Return the [X, Y] coordinate for the center point of the cell that contains the specified text.  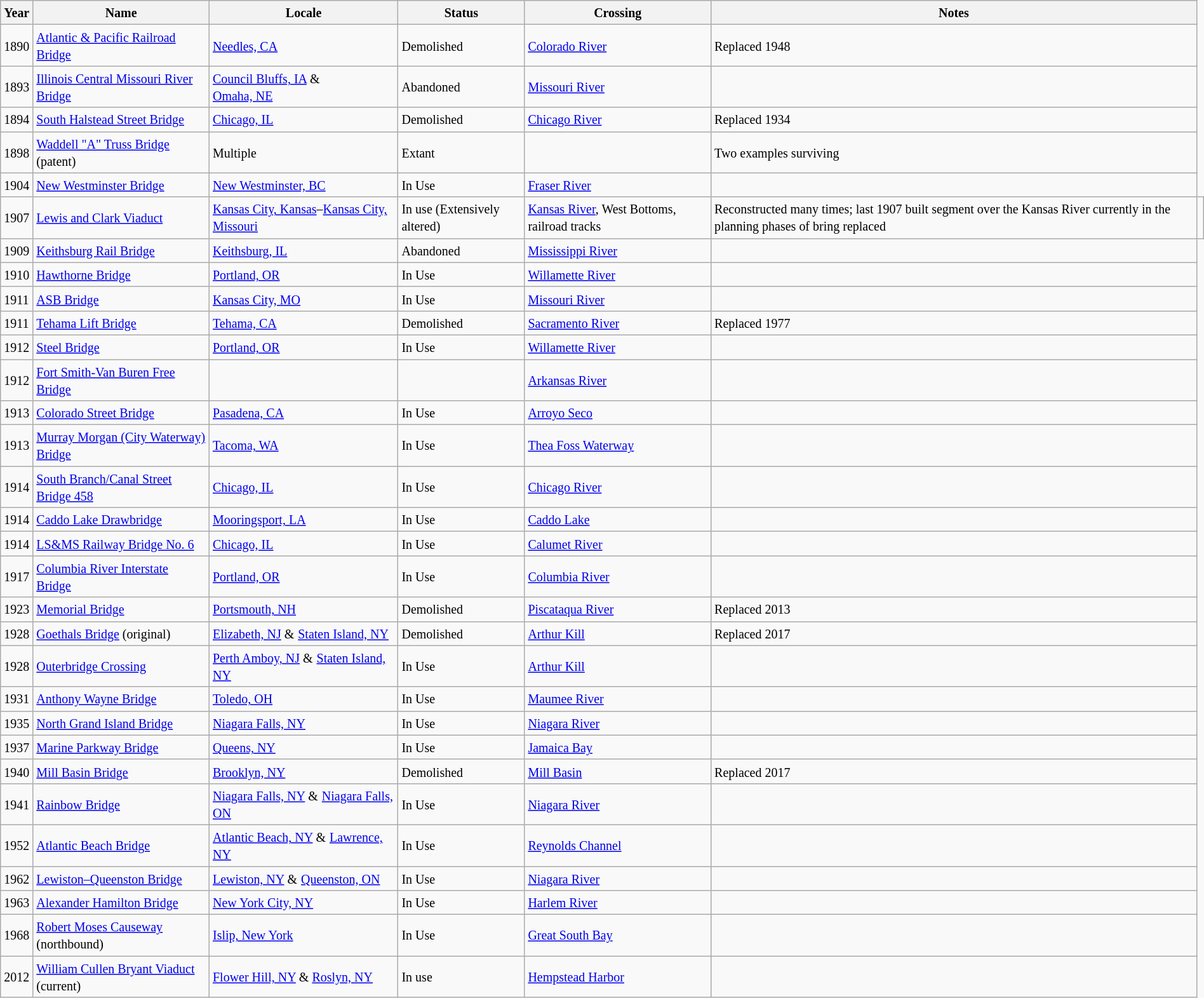
Thea Foss Waterway [618, 446]
Islip, New York [304, 935]
Replaced 1977 [954, 323]
1937 [17, 747]
Waddell "A" Truss Bridge (patent) [121, 152]
1890 [17, 46]
Fort Smith-Van Buren Free Bridge [121, 380]
Colorado Street Bridge [121, 413]
Mississippi River [618, 250]
New York City, NY [304, 903]
Great South Bay [618, 935]
Two examples surviving [954, 152]
Lewiston–Queenston Bridge [121, 879]
Memorial Bridge [121, 609]
Robert Moses Causeway (northbound) [121, 935]
Kansas River, West Bottoms, railroad tracks [618, 217]
Sacramento River [618, 323]
1968 [17, 935]
Extant [461, 152]
In use [461, 977]
Tehama Lift Bridge [121, 323]
Pasadena, CA [304, 413]
Rainbow Bridge [121, 804]
Fraser River [618, 185]
Brooklyn, NY [304, 771]
Calumet River [618, 544]
Tehama, CA [304, 323]
Portsmouth, NH [304, 609]
Columbia River [618, 577]
Colorado River [618, 46]
Keithsburg Rail Bridge [121, 250]
Outerbridge Crossing [121, 666]
Niagara Falls, NY [304, 723]
1898 [17, 152]
ASB Bridge [121, 299]
Multiple [304, 152]
Reconstructed many times; last 1907 built segment over the Kansas River currently in the planning phases of bring replaced [954, 217]
1931 [17, 699]
Niagara Falls, NY & Niagara Falls, ON [304, 804]
South Halstead Street Bridge [121, 119]
Tacoma, WA [304, 446]
1940 [17, 771]
Kansas City, MO [304, 299]
Queens, NY [304, 747]
South Branch/Canal Street Bridge 458 [121, 487]
Needles, CA [304, 46]
Crossing [618, 13]
Replaced 1934 [954, 119]
LS&MS Railway Bridge No. 6 [121, 544]
1952 [17, 845]
1907 [17, 217]
Jamaica Bay [618, 747]
1923 [17, 609]
Mill Basin [618, 771]
1909 [17, 250]
Elizabeth, NJ & Staten Island, NY [304, 633]
2012 [17, 977]
Marine Parkway Bridge [121, 747]
Steel Bridge [121, 347]
Replaced 1948 [954, 46]
Hempstead Harbor [618, 977]
Reynolds Channel [618, 845]
Lewiston, NY & Queenston, ON [304, 879]
Council Bluffs, IA &Omaha, NE [304, 86]
New Westminster, BC [304, 185]
Kansas City, Kansas–Kansas City, Missouri [304, 217]
1941 [17, 804]
Flower Hill, NY & Roslyn, NY [304, 977]
1935 [17, 723]
Illinois Central Missouri River Bridge [121, 86]
Piscataqua River [618, 609]
Alexander Hamilton Bridge [121, 903]
1910 [17, 274]
Goethals Bridge (original) [121, 633]
North Grand Island Bridge [121, 723]
New Westminster Bridge [121, 185]
Name [121, 13]
Murray Morgan (City Waterway) Bridge [121, 446]
1917 [17, 577]
Notes [954, 13]
Mill Basin Bridge [121, 771]
1904 [17, 185]
Lewis and Clark Viaduct [121, 217]
Locale [304, 13]
Replaced 2013 [954, 609]
Columbia River Interstate Bridge [121, 577]
Status [461, 13]
Mooringsport, LA [304, 520]
Caddo Lake Drawbridge [121, 520]
Toledo, OH [304, 699]
1963 [17, 903]
1894 [17, 119]
Harlem River [618, 903]
1962 [17, 879]
Atlantic Beach, NY & Lawrence, NY [304, 845]
Atlantic & Pacific Railroad Bridge [121, 46]
Keithsburg, IL [304, 250]
Perth Amboy, NJ & Staten Island, NY [304, 666]
Atlantic Beach Bridge [121, 845]
Anthony Wayne Bridge [121, 699]
Caddo Lake [618, 520]
Arroyo Seco [618, 413]
Year [17, 13]
Hawthorne Bridge [121, 274]
William Cullen Bryant Viaduct (current) [121, 977]
Arkansas River [618, 380]
1893 [17, 86]
Maumee River [618, 699]
In use (Extensively altered) [461, 217]
